From the cell containing the given text, extract its center point as (x, y) coordinate. 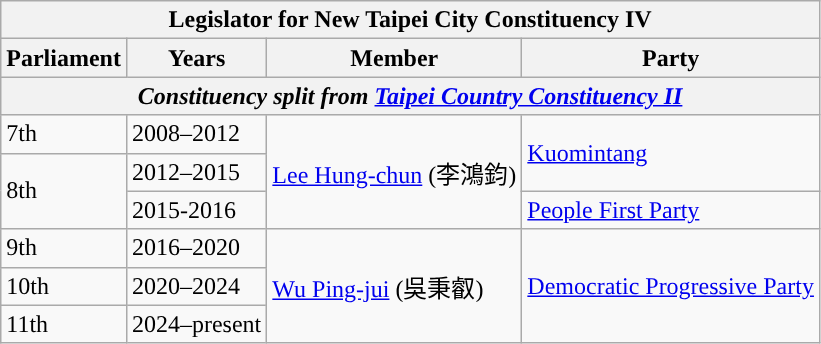
10th (64, 286)
Party (671, 58)
11th (64, 324)
Lee Hung-chun (李鴻鈞) (394, 172)
2016–2020 (196, 248)
2015-2016 (196, 210)
2024–present (196, 324)
Legislator for New Taipei City Constituency IV (410, 20)
2008–2012 (196, 134)
8th (64, 191)
People First Party (671, 210)
Constituency split from Taipei Country Constituency II (410, 96)
Wu Ping-jui (吳秉叡) (394, 286)
Kuomintang (671, 153)
Democratic Progressive Party (671, 286)
Parliament (64, 58)
2020–2024 (196, 286)
Member (394, 58)
9th (64, 248)
2012–2015 (196, 172)
Years (196, 58)
7th (64, 134)
